Provide the (X, Y) coordinate of the cell's center where the given text is located.  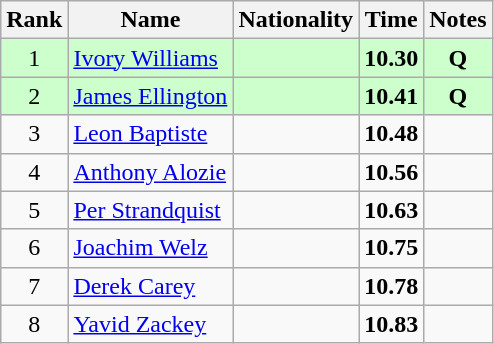
Leon Baptiste (150, 134)
10.83 (392, 324)
10.56 (392, 172)
8 (34, 324)
James Ellington (150, 96)
Per Strandquist (150, 210)
Name (150, 20)
4 (34, 172)
5 (34, 210)
10.41 (392, 96)
7 (34, 286)
10.63 (392, 210)
Anthony Alozie (150, 172)
10.78 (392, 286)
10.75 (392, 248)
10.48 (392, 134)
Time (392, 20)
10.30 (392, 58)
3 (34, 134)
1 (34, 58)
Derek Carey (150, 286)
Rank (34, 20)
2 (34, 96)
6 (34, 248)
Nationality (296, 20)
Joachim Welz (150, 248)
Ivory Williams (150, 58)
Notes (458, 20)
Yavid Zackey (150, 324)
